Extract the [X, Y] coordinate from the center of the cell holding the provided text.  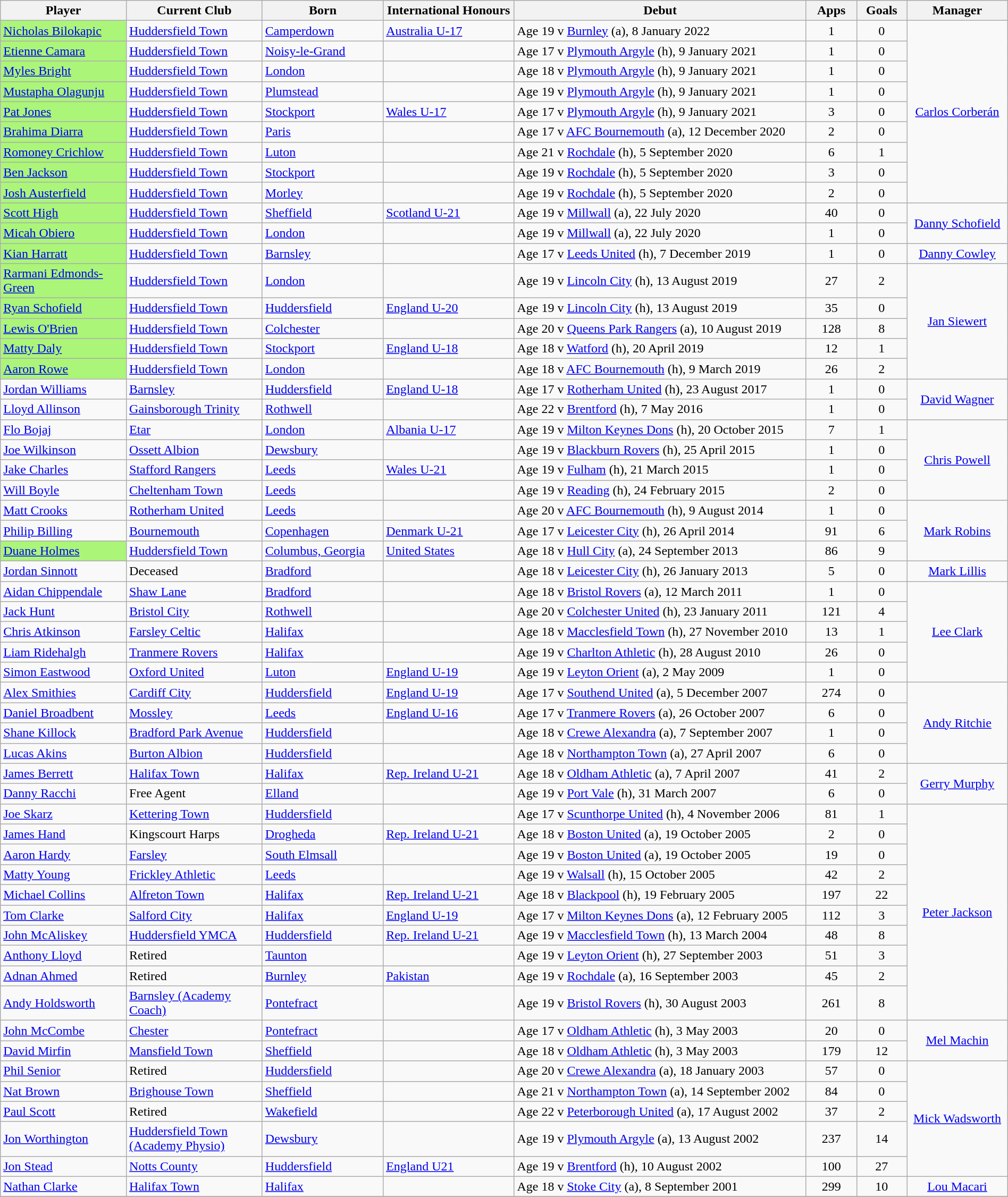
Age 19 v Rochdale (a), 16 September 2003 [660, 976]
Mel Machin [957, 1041]
Jan Siewert [957, 321]
Romoney Crichlow [64, 152]
Age 18 v Northampton Town (a), 27 April 2007 [660, 753]
Wales U-21 [449, 470]
Duane Holmes [64, 551]
Age 17 v Oldham Athletic (h), 3 May 2003 [660, 1031]
James Hand [64, 834]
Alfreton Town [195, 895]
Aaron Hardy [64, 854]
Andy Ritchie [957, 723]
England U21 [449, 1166]
Mustapha Olagunju [64, 91]
Age 18 v Leicester City (h), 26 January 2013 [660, 571]
Shane Killock [64, 733]
Age 19 v Charlton Athletic (h), 28 August 2010 [660, 652]
Age 19 v Bristol Rovers (h), 30 August 2003 [660, 1004]
Stafford Rangers [195, 470]
Danny Cowley [957, 254]
Notts County [195, 1166]
Oxford United [195, 672]
Age 21 v Northampton Town (a), 14 September 2002 [660, 1091]
Farsley Celtic [195, 632]
Danny Schofield [957, 223]
112 [831, 915]
22 [881, 895]
40 [831, 213]
Age 18 v Watford (h), 20 April 2019 [660, 349]
Mark Lillis [957, 571]
Born [322, 11]
57 [831, 1071]
Plumstead [322, 91]
Age 18 v Crewe Alexandra (a), 7 September 2007 [660, 733]
Brighouse Town [195, 1091]
Cardiff City [195, 693]
Ossett Albion [195, 450]
Matt Crooks [64, 510]
Brahima Diarra [64, 132]
Age 18 v Oldham Athletic (a), 7 April 2007 [660, 773]
Lee Clark [957, 632]
Age 17 v Rotherham United (h), 23 August 2017 [660, 389]
Anthony Lloyd [64, 956]
James Berrett [64, 773]
Aidan Chippendale [64, 592]
Pakistan [449, 976]
Andy Holdsworth [64, 1004]
Age 20 v Crewe Alexandra (a), 18 January 2003 [660, 1071]
Age 18 v Plymouth Argyle (h), 9 January 2021 [660, 71]
Adnan Ahmed [64, 976]
Nathan Clarke [64, 1186]
Myles Bright [64, 71]
Shaw Lane [195, 592]
Age 22 v Peterborough United (a), 17 August 2002 [660, 1111]
Barnsley (Academy Coach) [195, 1004]
10 [881, 1186]
Goals [881, 11]
Age 17 v Scunthorpe United (h), 4 November 2006 [660, 814]
Wakefield [322, 1111]
England U-16 [449, 713]
Age 19 v Fulham (h), 21 March 2015 [660, 470]
Nicholas Bilokapic [64, 31]
7 [831, 429]
Lewis O'Brien [64, 328]
Age 19 v Macclesfield Town (h), 13 March 2004 [660, 935]
Huddersfield Town (Academy Physio) [195, 1139]
Simon Eastwood [64, 672]
37 [831, 1111]
South Elmsall [322, 854]
Age 17 v Leicester City (h), 26 April 2014 [660, 530]
Age 20 v AFC Bournemouth (h), 9 August 2014 [660, 510]
121 [831, 612]
Nat Brown [64, 1091]
Age 19 v Blackburn Rovers (h), 25 April 2015 [660, 450]
Columbus, Georgia [322, 551]
91 [831, 530]
Tom Clarke [64, 915]
Age 19 v Plymouth Argyle (h), 9 January 2021 [660, 91]
Free Agent [195, 794]
41 [831, 773]
81 [831, 814]
Burton Albion [195, 753]
Ben Jackson [64, 172]
Age 19 v Reading (h), 24 February 2015 [660, 490]
5 [831, 571]
4 [881, 612]
Matty Young [64, 874]
Apps [831, 11]
Scott High [64, 213]
David Wagner [957, 399]
Age 20 v Queens Park Rangers (a), 10 August 2019 [660, 328]
Ryan Schofield [64, 308]
Lou Macari [957, 1186]
Alex Smithies [64, 693]
Salford City [195, 915]
261 [831, 1004]
Age 17 v Milton Keynes Dons (a), 12 February 2005 [660, 915]
Micah Obiero [64, 233]
Scotland U-21 [449, 213]
Age 18 v Blackpool (h), 19 February 2005 [660, 895]
Rarmani Edmonds-Green [64, 281]
Camperdown [322, 31]
Paris [322, 132]
Daniel Broadbent [64, 713]
Deceased [195, 571]
Matty Daly [64, 349]
Gainsborough Trinity [195, 409]
John McAliskey [64, 935]
Jake Charles [64, 470]
45 [831, 976]
100 [831, 1166]
England U-20 [449, 308]
Cheltenham Town [195, 490]
Age 18 v Boston United (a), 19 October 2005 [660, 834]
Gerry Murphy [957, 783]
Mossley [195, 713]
Age 20 v Colchester United (h), 23 January 2011 [660, 612]
Current Club [195, 11]
299 [831, 1186]
Age 18 v Macclesfield Town (h), 27 November 2010 [660, 632]
Etar [195, 429]
Age 18 v Oldham Athletic (h), 3 May 2003 [660, 1051]
Jon Worthington [64, 1139]
Mick Wadsworth [957, 1118]
Morley [322, 192]
197 [831, 895]
51 [831, 956]
Age 19 v Walsall (h), 15 October 2005 [660, 874]
Will Boyle [64, 490]
Joe Wilkinson [64, 450]
Jordan Sinnott [64, 571]
Age 17 v Leeds United (h), 7 December 2019 [660, 254]
86 [831, 551]
Age 18 v AFC Bournemouth (h), 9 March 2019 [660, 369]
Age 19 v Leyton Orient (h), 27 September 2003 [660, 956]
Age 18 v Bristol Rovers (a), 12 March 2011 [660, 592]
Age 19 v Leyton Orient (a), 2 May 2009 [660, 672]
Albania U-17 [449, 429]
Age 18 v Hull City (a), 24 September 2013 [660, 551]
Noisy-le-Grand [322, 51]
Lloyd Allinson [64, 409]
Bristol City [195, 612]
Taunton [322, 956]
Age 19 v Milton Keynes Dons (h), 20 October 2015 [660, 429]
Mansfield Town [195, 1051]
20 [831, 1031]
Philip Billing [64, 530]
Mark Robins [957, 530]
Etienne Camara [64, 51]
Rotherham United [195, 510]
19 [831, 854]
Carlos Corberán [957, 112]
David Mirfin [64, 1051]
Wales U-17 [449, 112]
Age 21 v Rochdale (h), 5 September 2020 [660, 152]
48 [831, 935]
13 [831, 632]
Jordan Williams [64, 389]
Frickley Athletic [195, 874]
Manager [957, 11]
42 [831, 874]
Debut [660, 11]
Age 22 v Brentford (h), 7 May 2016 [660, 409]
Chester [195, 1031]
Copenhagen [322, 530]
14 [881, 1139]
274 [831, 693]
Age 17 v Southend United (a), 5 December 2007 [660, 693]
Age 19 v Brentford (h), 10 August 2002 [660, 1166]
Burnley [322, 976]
Danny Racchi [64, 794]
Age 17 v Tranmere Rovers (a), 26 October 2007 [660, 713]
237 [831, 1139]
Bournemouth [195, 530]
Lucas Akins [64, 753]
International Honours [449, 11]
Jon Stead [64, 1166]
Age 19 v Port Vale (h), 31 March 2007 [660, 794]
Kettering Town [195, 814]
Kingscourt Harps [195, 834]
Michael Collins [64, 895]
Age 17 v AFC Bournemouth (a), 12 December 2020 [660, 132]
Josh Austerfield [64, 192]
Pat Jones [64, 112]
Huddersfield YMCA [195, 935]
Tranmere Rovers [195, 652]
9 [881, 551]
Elland [322, 794]
Age 18 v Stoke City (a), 8 September 2001 [660, 1186]
Age 19 v Plymouth Argyle (a), 13 August 2002 [660, 1139]
Colchester [322, 328]
John McCombe [64, 1031]
84 [831, 1091]
Age 19 v Boston United (a), 19 October 2005 [660, 854]
Australia U-17 [449, 31]
35 [831, 308]
Joe Skarz [64, 814]
Liam Ridehalgh [64, 652]
Player [64, 11]
Farsley [195, 854]
United States [449, 551]
179 [831, 1051]
Aaron Rowe [64, 369]
Paul Scott [64, 1111]
128 [831, 328]
Bradford Park Avenue [195, 733]
Drogheda [322, 834]
Phil Senior [64, 1071]
Flo Bojaj [64, 429]
Age 19 v Burnley (a), 8 January 2022 [660, 31]
Chris Atkinson [64, 632]
Jack Hunt [64, 612]
Peter Jackson [957, 912]
Chris Powell [957, 460]
Denmark U-21 [449, 530]
Kian Harratt [64, 254]
